For the text-containing cell, return its midpoint in [x, y] coordinate format. 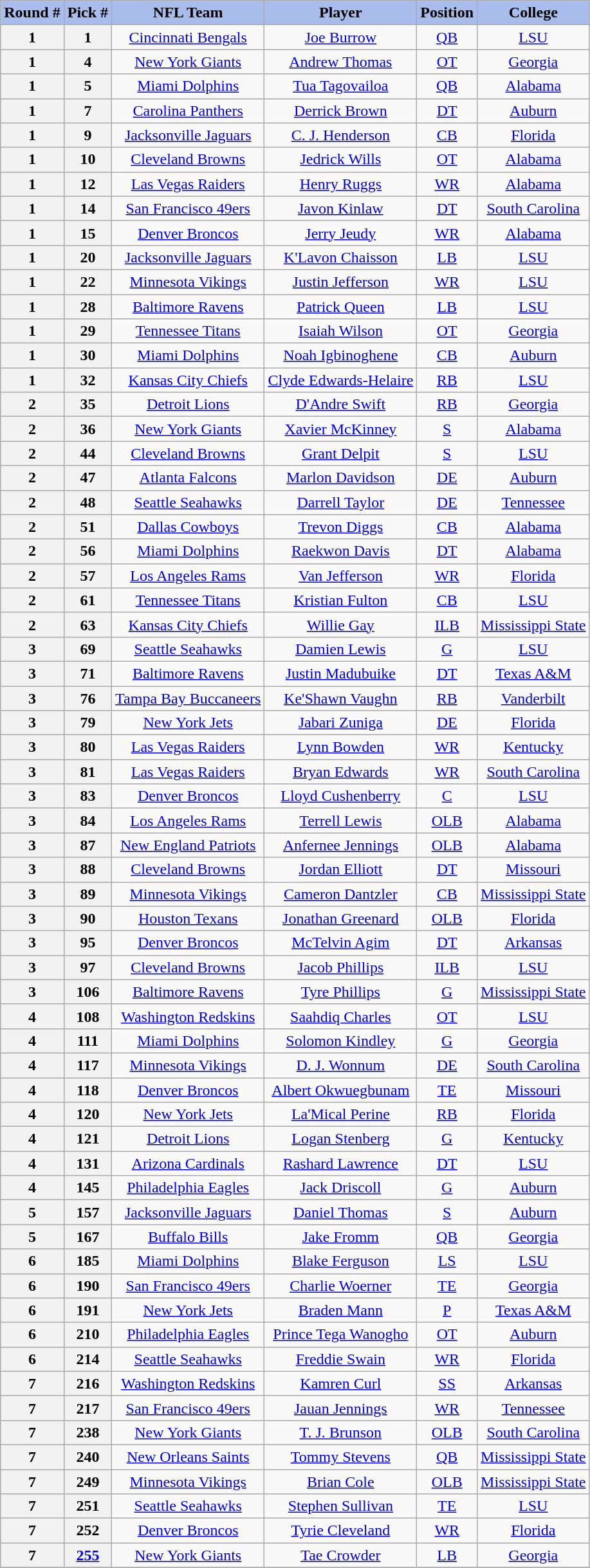
Grant Delpit [341, 453]
Tyrie Cleveland [341, 1531]
Noah Igbinoghene [341, 356]
214 [88, 1359]
36 [88, 429]
Terrell Lewis [341, 821]
240 [88, 1457]
251 [88, 1506]
20 [88, 257]
167 [88, 1237]
10 [88, 160]
Brian Cole [341, 1481]
Cincinnati Bengals [188, 37]
118 [88, 1090]
35 [88, 405]
Jedrick Wills [341, 160]
Tae Crowder [341, 1555]
Kamren Curl [341, 1383]
Bryan Edwards [341, 772]
89 [88, 894]
Lloyd Cushenberry [341, 796]
95 [88, 943]
Andrew Thomas [341, 62]
28 [88, 307]
Prince Tega Wanogho [341, 1335]
Solomon Kindley [341, 1041]
Round # [32, 13]
Damien Lewis [341, 649]
Jauan Jennings [341, 1408]
29 [88, 331]
51 [88, 527]
Jabari Zuniga [341, 723]
80 [88, 747]
61 [88, 600]
216 [88, 1383]
249 [88, 1481]
Albert Okwuegbunam [341, 1090]
90 [88, 918]
Lynn Bowden [341, 747]
145 [88, 1188]
Rashard Lawrence [341, 1163]
Jordan Elliott [341, 870]
63 [88, 624]
Jonathan Greenard [341, 918]
Freddie Swain [341, 1359]
Derrick Brown [341, 111]
Tampa Bay Buccaneers [188, 698]
Willie Gay [341, 624]
217 [88, 1408]
T. J. Brunson [341, 1432]
Vanderbilt [533, 698]
Cameron Dantzler [341, 894]
NFL Team [188, 13]
Justin Madubuike [341, 673]
Patrick Queen [341, 307]
Carolina Panthers [188, 111]
C [447, 796]
15 [88, 233]
Justin Jefferson [341, 282]
D. J. Wonnum [341, 1065]
Trevon Diggs [341, 527]
College [533, 13]
191 [88, 1310]
108 [88, 1016]
Stephen Sullivan [341, 1506]
111 [88, 1041]
120 [88, 1115]
Van Jefferson [341, 576]
190 [88, 1286]
Marlon Davidson [341, 478]
Jerry Jeudy [341, 233]
Xavier McKinney [341, 429]
44 [88, 453]
New Orleans Saints [188, 1457]
76 [88, 698]
Dallas Cowboys [188, 527]
106 [88, 992]
83 [88, 796]
K'Lavon Chaisson [341, 257]
Saahdiq Charles [341, 1016]
47 [88, 478]
Player [341, 13]
Buffalo Bills [188, 1237]
New England Patriots [188, 845]
121 [88, 1139]
97 [88, 967]
22 [88, 282]
Position [447, 13]
210 [88, 1335]
Darrell Taylor [341, 502]
81 [88, 772]
Atlanta Falcons [188, 478]
117 [88, 1065]
157 [88, 1212]
32 [88, 380]
McTelvin Agim [341, 943]
57 [88, 576]
Pick # [88, 13]
87 [88, 845]
La'Mical Perine [341, 1115]
Kristian Fulton [341, 600]
56 [88, 551]
Javon Kinlaw [341, 208]
30 [88, 356]
SS [447, 1383]
9 [88, 135]
79 [88, 723]
Jake Fromm [341, 1237]
Ke'Shawn Vaughn [341, 698]
69 [88, 649]
185 [88, 1261]
Houston Texans [188, 918]
48 [88, 502]
Tua Tagovailoa [341, 86]
84 [88, 821]
255 [88, 1555]
Clyde Edwards-Helaire [341, 380]
12 [88, 184]
88 [88, 870]
Daniel Thomas [341, 1212]
Charlie Woerner [341, 1286]
P [447, 1310]
Isaiah Wilson [341, 331]
238 [88, 1432]
Arizona Cardinals [188, 1163]
Braden Mann [341, 1310]
Blake Ferguson [341, 1261]
252 [88, 1531]
LS [447, 1261]
14 [88, 208]
Tommy Stevens [341, 1457]
C. J. Henderson [341, 135]
Logan Stenberg [341, 1139]
Joe Burrow [341, 37]
Henry Ruggs [341, 184]
Jacob Phillips [341, 967]
Raekwon Davis [341, 551]
131 [88, 1163]
71 [88, 673]
Tyre Phillips [341, 992]
D'Andre Swift [341, 405]
Anfernee Jennings [341, 845]
Jack Driscoll [341, 1188]
